Determine the (x, y) coordinate at the center of the cell enclosing the given text.  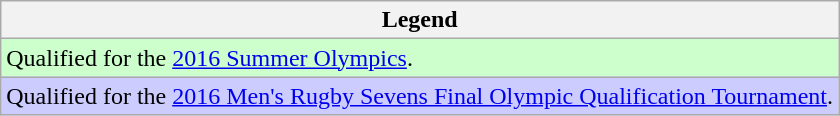
Qualified for the 2016 Men's Rugby Sevens Final Olympic Qualification Tournament. (420, 96)
Qualified for the 2016 Summer Olympics. (420, 58)
Legend (420, 20)
